For the text-containing cell, return its midpoint in (x, y) coordinate format. 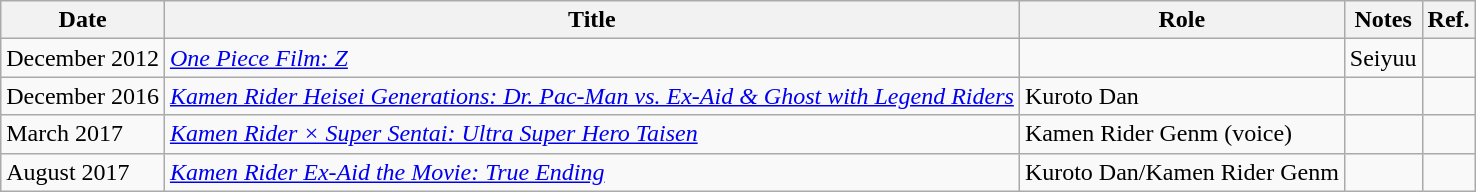
Kamen Rider Genm (voice) (1182, 134)
December 2012 (83, 58)
Role (1182, 20)
Title (592, 20)
Date (83, 20)
March 2017 (83, 134)
Kamen Rider × Super Sentai: Ultra Super Hero Taisen (592, 134)
Seiyuu (1383, 58)
Kuroto Dan/Kamen Rider Genm (1182, 172)
Notes (1383, 20)
Ref. (1448, 20)
Kuroto Dan (1182, 96)
August 2017 (83, 172)
Kamen Rider Ex-Aid the Movie: True Ending (592, 172)
December 2016 (83, 96)
One Piece Film: Z (592, 58)
Kamen Rider Heisei Generations: Dr. Pac-Man vs. Ex-Aid & Ghost with Legend Riders (592, 96)
